Determine the [X, Y] coordinate at the center of the cell enclosing the given text.  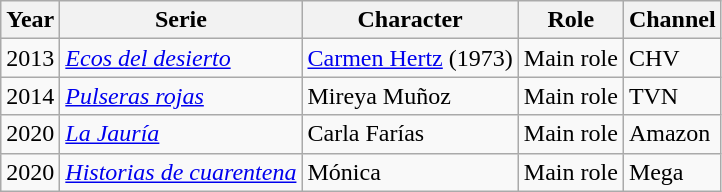
Mónica [410, 172]
Mireya Muñoz [410, 96]
Character [410, 20]
Serie [181, 20]
Ecos del desierto [181, 58]
Carmen Hertz (1973) [410, 58]
Amazon [672, 134]
Role [570, 20]
Carla Farías [410, 134]
Mega [672, 172]
CHV [672, 58]
La Jauría [181, 134]
Pulseras rojas [181, 96]
Year [30, 20]
Channel [672, 20]
2013 [30, 58]
TVN [672, 96]
Historias de cuarentena [181, 172]
2014 [30, 96]
